Return the [x, y] coordinate for the center point of the cell that contains the specified text.  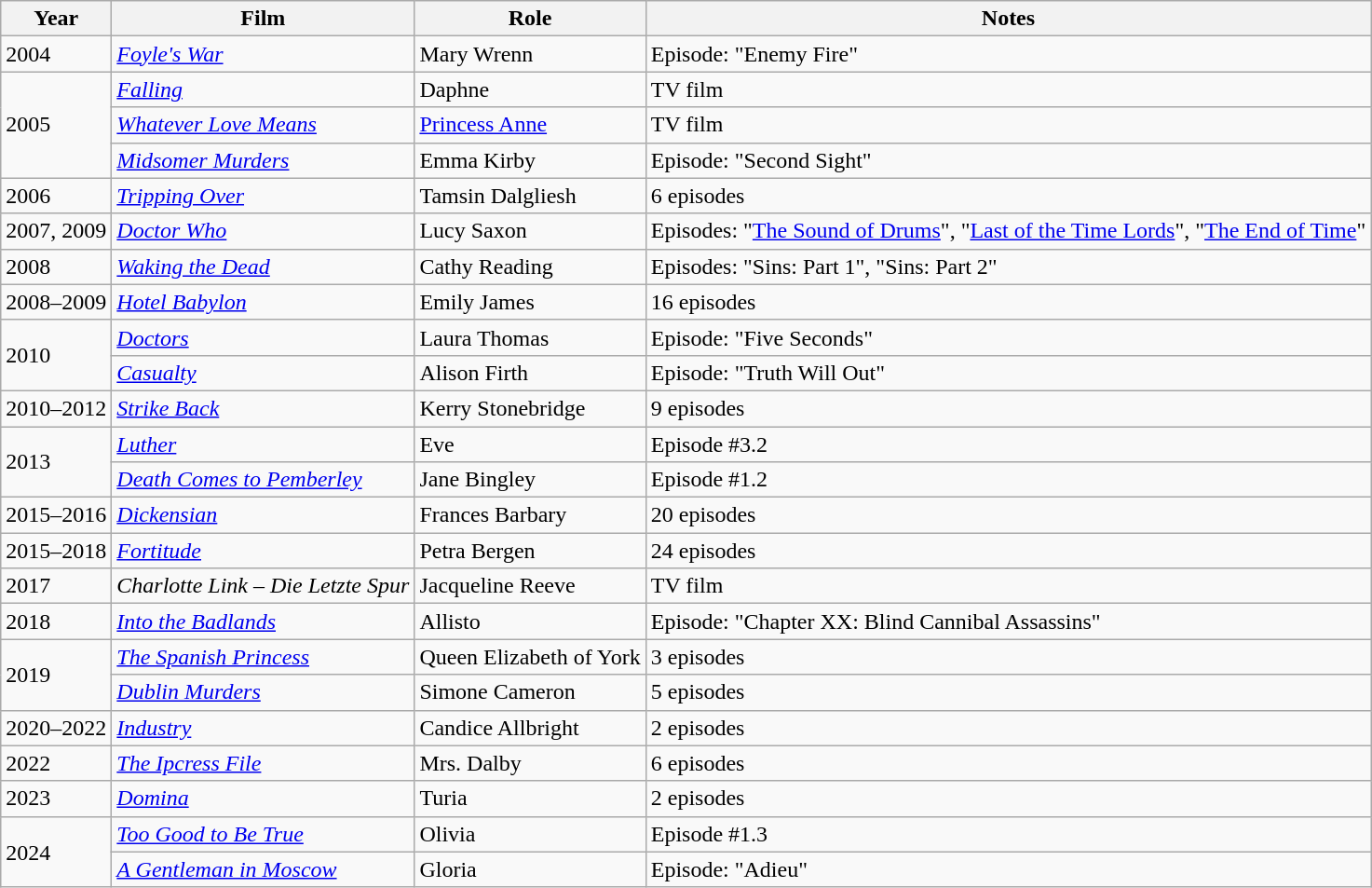
Princess Anne [530, 125]
Whatever Love Means [263, 125]
2015–2018 [56, 551]
A Gentleman in Moscow [263, 869]
3 episodes [1008, 657]
Frances Barbary [530, 515]
Hotel Babylon [263, 302]
Charlotte Link – Die Letzte Spur [263, 586]
Dickensian [263, 515]
Falling [263, 89]
Tamsin Dalgliesh [530, 196]
Simone Cameron [530, 692]
Episode: "Chapter XX: Blind Cannibal Assassins" [1008, 622]
2004 [56, 54]
24 episodes [1008, 551]
Eve [530, 444]
Mrs. Dalby [530, 763]
2022 [56, 763]
2024 [56, 852]
Episode #1.3 [1008, 834]
The Ipcress File [263, 763]
Alison Firth [530, 373]
Casualty [263, 373]
Episode: "Enemy Fire" [1008, 54]
2010–2012 [56, 408]
Daphne [530, 89]
Episode: "Second Sight" [1008, 160]
Jane Bingley [530, 480]
Fortitude [263, 551]
Kerry Stonebridge [530, 408]
Turia [530, 799]
Jacqueline Reeve [530, 586]
Episodes: "Sins: Part 1", "Sins: Part 2" [1008, 266]
Strike Back [263, 408]
2020–2022 [56, 728]
Domina [263, 799]
Luther [263, 444]
9 episodes [1008, 408]
Midsomer Murders [263, 160]
Into the Badlands [263, 622]
Lucy Saxon [530, 231]
Year [56, 19]
Doctors [263, 337]
Gloria [530, 869]
Candice Allbright [530, 728]
Episodes: "The Sound of Drums", "Last of the Time Lords", "The End of Time" [1008, 231]
Episode: "Truth Will Out" [1008, 373]
Doctor Who [263, 231]
Emily James [530, 302]
Tripping Over [263, 196]
2010 [56, 355]
2019 [56, 675]
Mary Wrenn [530, 54]
Episode #3.2 [1008, 444]
Episode: "Five Seconds" [1008, 337]
Notes [1008, 19]
Laura Thomas [530, 337]
2007, 2009 [56, 231]
Petra Bergen [530, 551]
20 episodes [1008, 515]
2008–2009 [56, 302]
Olivia [530, 834]
2006 [56, 196]
2013 [56, 462]
Industry [263, 728]
2015–2016 [56, 515]
2023 [56, 799]
Episode: "Adieu" [1008, 869]
Role [530, 19]
2017 [56, 586]
Allisto [530, 622]
Too Good to Be True [263, 834]
16 episodes [1008, 302]
Cathy Reading [530, 266]
Episode #1.2 [1008, 480]
2008 [56, 266]
Emma Kirby [530, 160]
Film [263, 19]
Queen Elizabeth of York [530, 657]
2005 [56, 125]
2018 [56, 622]
5 episodes [1008, 692]
Waking the Dead [263, 266]
Dublin Murders [263, 692]
Foyle's War [263, 54]
Death Comes to Pemberley [263, 480]
The Spanish Princess [263, 657]
